Identify which cell holds the provided text, then report its [X, Y] central coordinate. 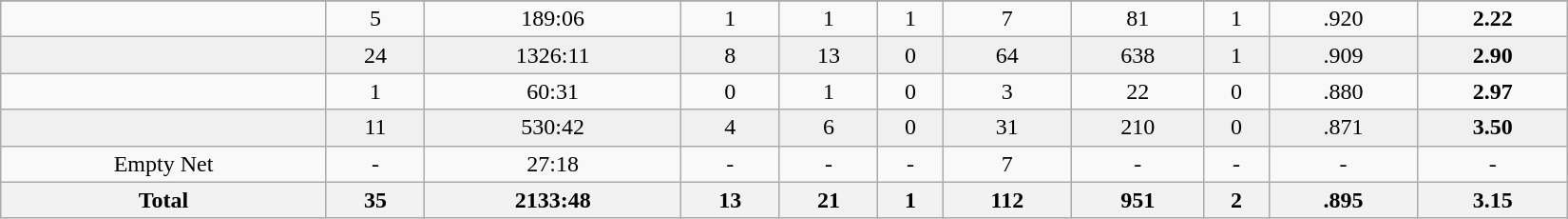
24 [375, 55]
3.15 [1492, 200]
5 [375, 19]
2.90 [1492, 55]
951 [1138, 200]
210 [1138, 128]
6 [829, 128]
.895 [1344, 200]
2 [1236, 200]
2.97 [1492, 91]
Empty Net [163, 164]
112 [1007, 200]
64 [1007, 55]
22 [1138, 91]
60:31 [553, 91]
530:42 [553, 128]
.909 [1344, 55]
3.50 [1492, 128]
11 [375, 128]
Total [163, 200]
21 [829, 200]
638 [1138, 55]
.871 [1344, 128]
1326:11 [553, 55]
81 [1138, 19]
.920 [1344, 19]
31 [1007, 128]
4 [730, 128]
189:06 [553, 19]
3 [1007, 91]
27:18 [553, 164]
.880 [1344, 91]
2133:48 [553, 200]
2.22 [1492, 19]
35 [375, 200]
8 [730, 55]
